Determine the (X, Y) coordinate at the center of the cell enclosing the given text.  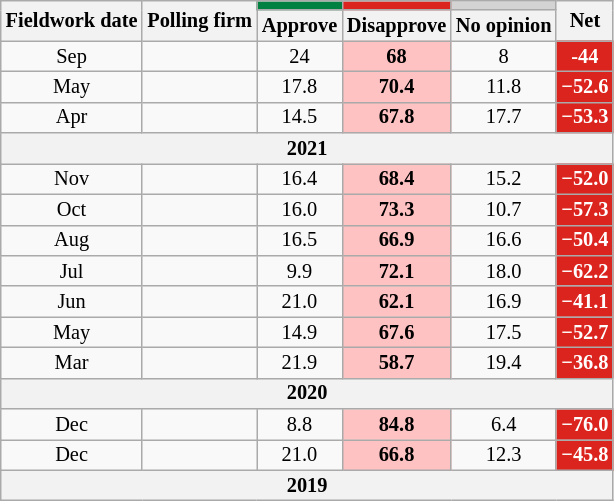
17.7 (504, 118)
67.6 (396, 332)
Oct (72, 210)
73.3 (396, 210)
−62.2 (584, 270)
14.9 (300, 332)
2021 (308, 148)
84.8 (396, 424)
67.8 (396, 118)
Net (584, 20)
−41.1 (584, 302)
58.7 (396, 362)
17.5 (504, 332)
Fieldwork date (72, 20)
Polling firm (199, 20)
16.4 (300, 178)
2020 (308, 394)
Apr (72, 118)
6.4 (504, 424)
66.9 (396, 240)
21.9 (300, 362)
11.8 (504, 86)
−57.3 (584, 210)
-44 (584, 56)
18.0 (504, 270)
9.9 (300, 270)
Aug (72, 240)
62.1 (396, 302)
19.4 (504, 362)
16.6 (504, 240)
68 (396, 56)
−45.8 (584, 454)
Disapprove (396, 26)
16.5 (300, 240)
−53.3 (584, 118)
14.5 (300, 118)
24 (300, 56)
−52.6 (584, 86)
−36.8 (584, 362)
70.4 (396, 86)
16.9 (504, 302)
−76.0 (584, 424)
8.8 (300, 424)
66.8 (396, 454)
16.0 (300, 210)
68.4 (396, 178)
15.2 (504, 178)
Mar (72, 362)
Nov (72, 178)
12.3 (504, 454)
10.7 (504, 210)
72.1 (396, 270)
No opinion (504, 26)
−52.7 (584, 332)
8 (504, 56)
Sep (72, 56)
Jul (72, 270)
Jun (72, 302)
−52.0 (584, 178)
17.8 (300, 86)
Approve (300, 26)
2019 (308, 486)
−50.4 (584, 240)
